From the cell containing the given text, extract its center point as [X, Y] coordinate. 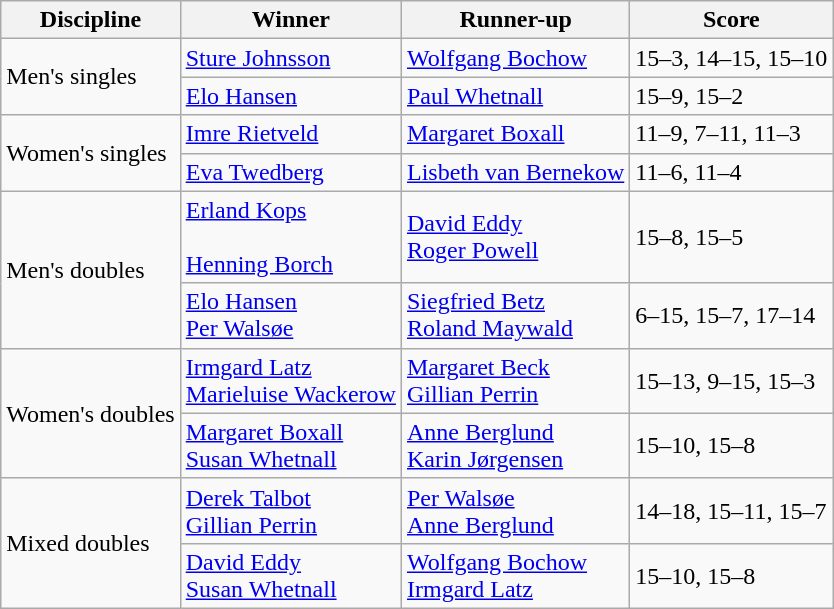
Margaret Boxall [515, 134]
Derek Talbot Gillian Perrin [290, 510]
Men's singles [90, 77]
Lisbeth van Bernekow [515, 172]
Wolfgang Bochow [515, 58]
Mixed doubles [90, 543]
Eva Twedberg [290, 172]
Paul Whetnall [515, 96]
Margaret Beck Gillian Perrin [515, 380]
Winner [290, 20]
Men's doubles [90, 270]
Margaret Boxall Susan Whetnall [290, 446]
15–9, 15–2 [732, 96]
Sture Johnsson [290, 58]
Erland Kops Henning Borch [290, 237]
Imre Rietveld [290, 134]
Score [732, 20]
Anne Berglund Karin Jørgensen [515, 446]
15–13, 9–15, 15–3 [732, 380]
Women's singles [90, 153]
11–6, 11–4 [732, 172]
6–15, 15–7, 17–14 [732, 316]
Per Walsøe Anne Berglund [515, 510]
Discipline [90, 20]
15–3, 14–15, 15–10 [732, 58]
Women's doubles [90, 413]
Wolfgang Bochow Irmgard Latz [515, 576]
David Eddy Roger Powell [515, 237]
11–9, 7–11, 11–3 [732, 134]
Runner-up [515, 20]
14–18, 15–11, 15–7 [732, 510]
Elo Hansen Per Walsøe [290, 316]
David Eddy Susan Whetnall [290, 576]
Siegfried Betz Roland Maywald [515, 316]
Irmgard Latz Marieluise Wackerow [290, 380]
15–8, 15–5 [732, 237]
Elo Hansen [290, 96]
